Locate the cell with the specified text and output its (x, y) center coordinate. 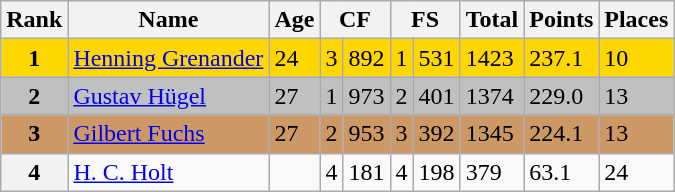
181 (366, 172)
531 (436, 58)
FS (425, 20)
237.1 (562, 58)
1423 (492, 58)
224.1 (562, 134)
198 (436, 172)
Age (294, 20)
401 (436, 96)
892 (366, 58)
Henning Grenander (168, 58)
229.0 (562, 96)
Places (636, 20)
1374 (492, 96)
H. C. Holt (168, 172)
392 (436, 134)
Rank (34, 20)
953 (366, 134)
10 (636, 58)
63.1 (562, 172)
Points (562, 20)
379 (492, 172)
Total (492, 20)
1345 (492, 134)
CF (355, 20)
Name (168, 20)
Gustav Hügel (168, 96)
Gilbert Fuchs (168, 134)
973 (366, 96)
